Detect which cell encompasses the target text, then output its (x, y) center coordinate. 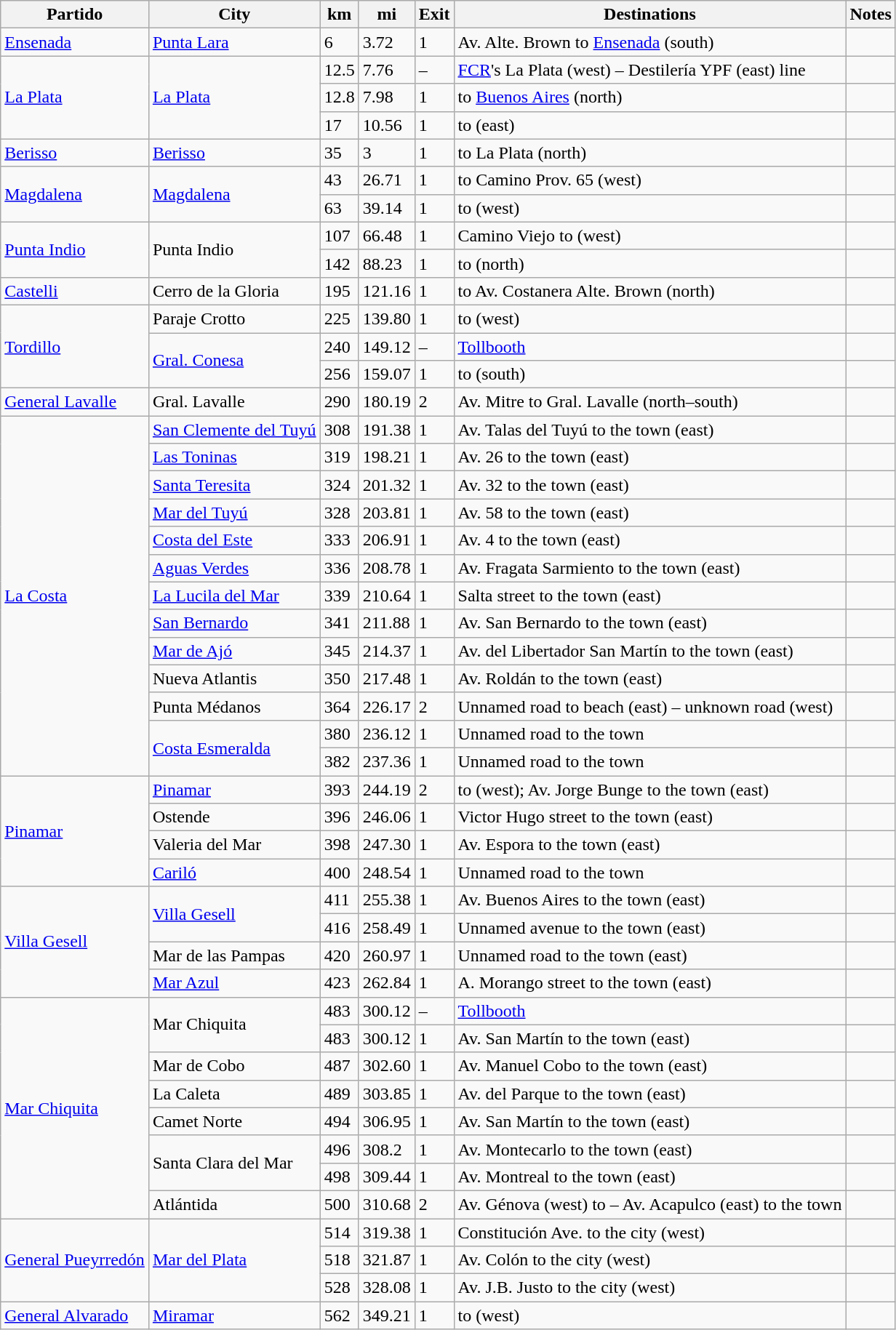
Partido (75, 15)
Av. J.B. Justo to the city (west) (650, 1288)
Mar Azul (234, 983)
Punta Médanos (234, 706)
to Av. Costanera Alte. Brown (north) (650, 291)
248.54 (387, 873)
Exit (434, 15)
Constitución Ave. to the city (west) (650, 1233)
Av. Fragata Sarmiento to the town (east) (650, 568)
260.97 (387, 956)
211.88 (387, 623)
Mar del Plata (234, 1260)
7.98 (387, 97)
139.80 (387, 319)
Av. Mitre to Gral. Lavalle (north–south) (650, 402)
393 (339, 789)
Av. del Libertador San Martín to the town (east) (650, 651)
416 (339, 928)
Santa Teresita (234, 485)
Av. Manuel Cobo to the town (east) (650, 1066)
Av. 26 to the town (east) (650, 457)
226.17 (387, 706)
Ensenada (75, 42)
380 (339, 734)
Av. 4 to the town (east) (650, 540)
12.5 (339, 70)
345 (339, 651)
Valeria del Mar (234, 845)
General Alvarado (75, 1315)
514 (339, 1233)
303.85 (387, 1094)
246.06 (387, 817)
Destinations (650, 15)
Mar del Tuyú (234, 513)
225 (339, 319)
262.84 (387, 983)
39.14 (387, 208)
to (north) (650, 263)
Av. Alte. Brown to Ensenada (south) (650, 42)
3.72 (387, 42)
63 (339, 208)
Notes (871, 15)
Miramar (234, 1315)
Aguas Verdes (234, 568)
to Camino Prov. 65 (west) (650, 180)
489 (339, 1094)
328.08 (387, 1288)
Av. 32 to the town (east) (650, 485)
214.37 (387, 651)
Castelli (75, 291)
336 (339, 568)
FCR's La Plata (west) – Destilería YPF (east) line (650, 70)
Santa Clara del Mar (234, 1163)
333 (339, 540)
420 (339, 956)
Gral. Lavalle (234, 402)
km (339, 15)
mi (387, 15)
Nueva Atlantis (234, 678)
Mar de Cobo (234, 1066)
to (west); Av. Jorge Bunge to the town (east) (650, 789)
201.32 (387, 485)
310.68 (387, 1204)
Atlántida (234, 1204)
Paraje Crotto (234, 319)
364 (339, 706)
3 (387, 153)
180.19 (387, 402)
12.8 (339, 97)
341 (339, 623)
208.78 (387, 568)
Av. San Bernardo to the town (east) (650, 623)
142 (339, 263)
A. Morango street to the town (east) (650, 983)
121.16 (387, 291)
Camino Viejo to (west) (650, 236)
Punta Lara (234, 42)
Victor Hugo street to the town (east) (650, 817)
247.30 (387, 845)
244.19 (387, 789)
319.38 (387, 1233)
149.12 (387, 347)
198.21 (387, 457)
324 (339, 485)
Las Toninas (234, 457)
306.95 (387, 1121)
321.87 (387, 1260)
203.81 (387, 513)
258.49 (387, 928)
487 (339, 1066)
Av. Montecarlo to the town (east) (650, 1149)
Gral. Conesa (234, 361)
Costa Esmeralda (234, 748)
to (east) (650, 125)
349.21 (387, 1315)
Cerro de la Gloria (234, 291)
La Lucila del Mar (234, 596)
255.38 (387, 900)
Costa del Este (234, 540)
Camet Norte (234, 1121)
La Caleta (234, 1094)
494 (339, 1121)
to (south) (650, 374)
217.48 (387, 678)
General Lavalle (75, 402)
500 (339, 1204)
43 (339, 180)
La Costa (75, 596)
159.07 (387, 374)
411 (339, 900)
Av. Espora to the town (east) (650, 845)
Av. Colón to the city (west) (650, 1260)
562 (339, 1315)
Av. Génova (west) to – Av. Acapulco (east) to the town (650, 1204)
Av. Buenos Aires to the town (east) (650, 900)
Mar de Ajó (234, 651)
Mar de las Pampas (234, 956)
236.12 (387, 734)
Av. del Parque to the town (east) (650, 1094)
Tordillo (75, 346)
Unnamed avenue to the town (east) (650, 928)
237.36 (387, 761)
Av. Talas del Tuyú to the town (east) (650, 430)
309.44 (387, 1177)
General Pueyrredón (75, 1260)
Av. Montreal to the town (east) (650, 1177)
7.76 (387, 70)
319 (339, 457)
City (234, 15)
Cariló (234, 873)
San Bernardo (234, 623)
Salta street to the town (east) (650, 596)
382 (339, 761)
66.48 (387, 236)
210.64 (387, 596)
Av. 58 to the town (east) (650, 513)
290 (339, 402)
328 (339, 513)
256 (339, 374)
35 (339, 153)
to Buenos Aires (north) (650, 97)
10.56 (387, 125)
498 (339, 1177)
Unnamed road to beach (east) – unknown road (west) (650, 706)
400 (339, 873)
302.60 (387, 1066)
308.2 (387, 1149)
396 (339, 817)
308 (339, 430)
107 (339, 236)
6 (339, 42)
Ostende (234, 817)
528 (339, 1288)
17 (339, 125)
Av. Roldán to the town (east) (650, 678)
26.71 (387, 180)
423 (339, 983)
88.23 (387, 263)
191.38 (387, 430)
San Clemente del Tuyú (234, 430)
Unnamed road to the town (east) (650, 956)
518 (339, 1260)
195 (339, 291)
to La Plata (north) (650, 153)
240 (339, 347)
398 (339, 845)
206.91 (387, 540)
350 (339, 678)
339 (339, 596)
496 (339, 1149)
